Detect which cell encompasses the target text, then output its (X, Y) center coordinate. 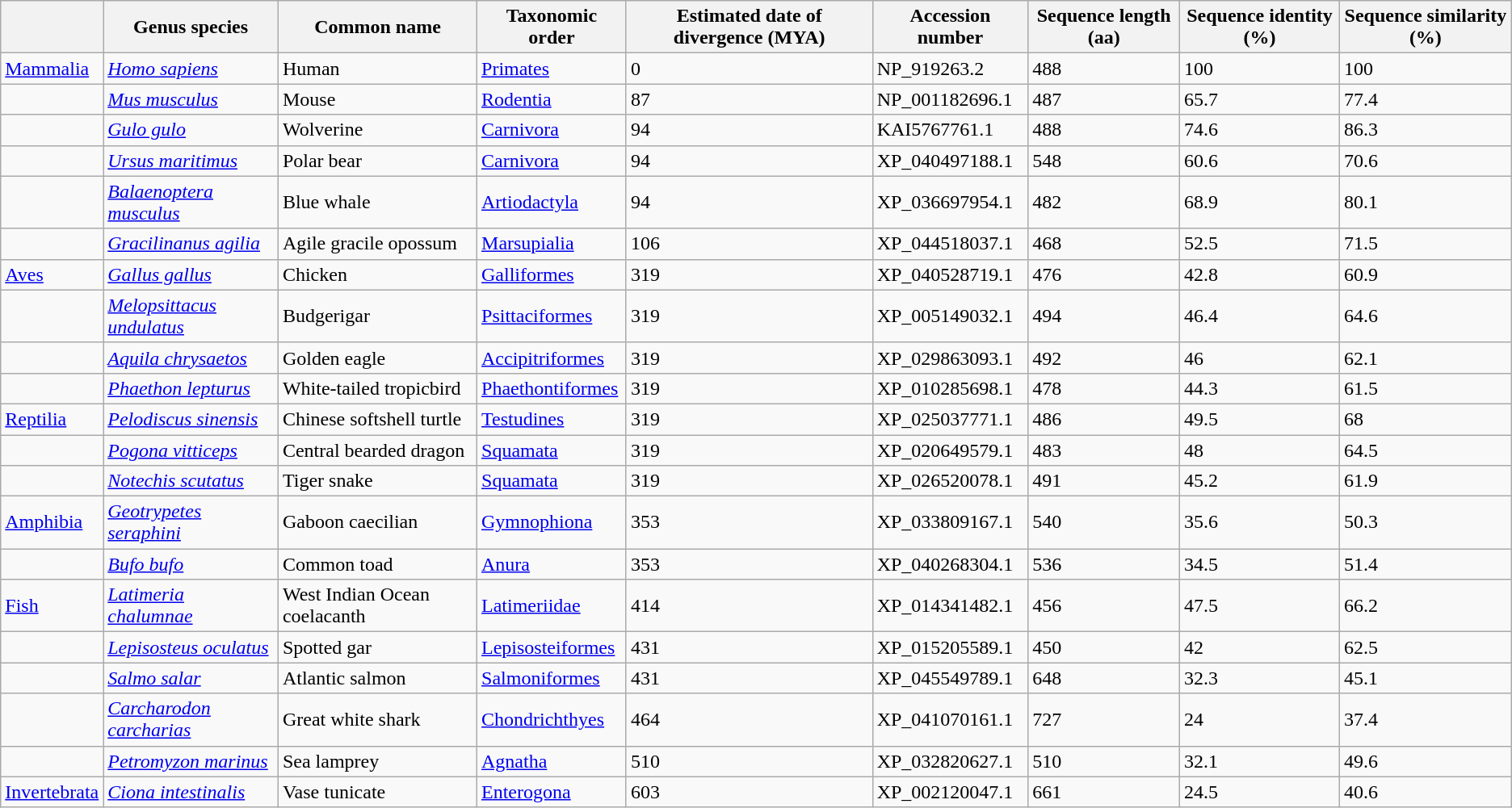
464 (750, 720)
XP_036697954.1 (950, 202)
West Indian Ocean coelacanth (377, 605)
47.5 (1260, 605)
Taxonomic order (552, 27)
Amphibia (52, 523)
Aves (52, 274)
32.1 (1260, 761)
Bufo bufo (191, 564)
727 (1104, 720)
61.9 (1426, 481)
Phaethontiformes (552, 388)
Mus musculus (191, 99)
45.2 (1260, 481)
65.7 (1260, 99)
Sequence identity (%) (1260, 27)
37.4 (1426, 720)
Gymnophiona (552, 523)
Genus species (191, 27)
414 (750, 605)
Lepisosteiformes (552, 647)
32.3 (1260, 678)
35.6 (1260, 523)
40.6 (1426, 792)
476 (1104, 274)
87 (750, 99)
Pelodiscus sinensis (191, 419)
XP_040528719.1 (950, 274)
66.2 (1426, 605)
Sea lamprey (377, 761)
Blue whale (377, 202)
42.8 (1260, 274)
Chicken (377, 274)
483 (1104, 450)
Primates (552, 69)
603 (750, 792)
Budgerigar (377, 316)
478 (1104, 388)
Ciona intestinalis (191, 792)
62.5 (1426, 647)
Gallus gallus (191, 274)
Atlantic salmon (377, 678)
XP_029863093.1 (950, 358)
XP_014341482.1 (950, 605)
46.4 (1260, 316)
Latimeria chalumnae (191, 605)
Estimated date of divergence (MYA) (750, 27)
491 (1104, 481)
106 (750, 244)
51.4 (1426, 564)
Gracilinanus agilia (191, 244)
Accession number (950, 27)
648 (1104, 678)
548 (1104, 161)
536 (1104, 564)
Mammalia (52, 69)
XP_026520078.1 (950, 481)
Carcharodon carcharias (191, 720)
XP_010285698.1 (950, 388)
60.9 (1426, 274)
77.4 (1426, 99)
Sequence similarity (%) (1426, 27)
49.6 (1426, 761)
Artiodactyla (552, 202)
Chinese softshell turtle (377, 419)
Agile gracile opossum (377, 244)
46 (1260, 358)
Vase tunicate (377, 792)
Latimeriidae (552, 605)
34.5 (1260, 564)
XP_032820627.1 (950, 761)
50.3 (1426, 523)
Pogona vitticeps (191, 450)
NP_919263.2 (950, 69)
49.5 (1260, 419)
540 (1104, 523)
XP_005149032.1 (950, 316)
Reptilia (52, 419)
XP_020649579.1 (950, 450)
24.5 (1260, 792)
482 (1104, 202)
494 (1104, 316)
24 (1260, 720)
Testudines (552, 419)
Golden eagle (377, 358)
64.6 (1426, 316)
64.5 (1426, 450)
Ursus maritimus (191, 161)
Rodentia (552, 99)
Homo sapiens (191, 69)
Mouse (377, 99)
52.5 (1260, 244)
Melopsittacus undulatus (191, 316)
Human (377, 69)
Enterogona (552, 792)
XP_044518037.1 (950, 244)
468 (1104, 244)
Fish (52, 605)
456 (1104, 605)
48 (1260, 450)
KAI5767761.1 (950, 130)
45.1 (1426, 678)
XP_025037771.1 (950, 419)
Sequence length (aa) (1104, 27)
487 (1104, 99)
Common name (377, 27)
White-tailed tropicbird (377, 388)
Invertebrata (52, 792)
XP_041070161.1 (950, 720)
86.3 (1426, 130)
Chondrichthyes (552, 720)
Common toad (377, 564)
70.6 (1426, 161)
60.6 (1260, 161)
Accipitriformes (552, 358)
Gulo gulo (191, 130)
62.1 (1426, 358)
Geotrypetes seraphini (191, 523)
XP_045549789.1 (950, 678)
XP_015205589.1 (950, 647)
44.3 (1260, 388)
74.6 (1260, 130)
NP_001182696.1 (950, 99)
Galliformes (552, 274)
80.1 (1426, 202)
Agnatha (552, 761)
492 (1104, 358)
42 (1260, 647)
Central bearded dragon (377, 450)
68 (1426, 419)
Polar bear (377, 161)
Anura (552, 564)
450 (1104, 647)
Balaenoptera musculus (191, 202)
Notechis scutatus (191, 481)
Aquila chrysaetos (191, 358)
0 (750, 69)
71.5 (1426, 244)
Petromyzon marinus (191, 761)
Phaethon lepturus (191, 388)
Tiger snake (377, 481)
Wolverine (377, 130)
Marsupialia (552, 244)
Salmo salar (191, 678)
Lepisosteus oculatus (191, 647)
68.9 (1260, 202)
661 (1104, 792)
Psittaciformes (552, 316)
Spotted gar (377, 647)
Gaboon caecilian (377, 523)
Great white shark (377, 720)
XP_040268304.1 (950, 564)
Salmoniformes (552, 678)
61.5 (1426, 388)
XP_002120047.1 (950, 792)
XP_040497188.1 (950, 161)
486 (1104, 419)
XP_033809167.1 (950, 523)
